Return [X, Y] of the center of cell containing provided text 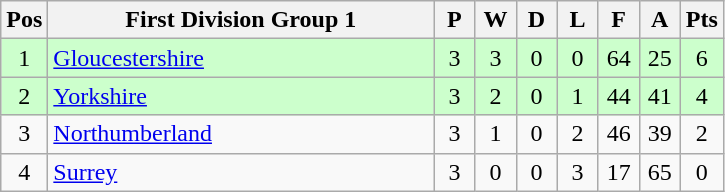
41 [660, 96]
17 [618, 172]
44 [618, 96]
25 [660, 58]
Gloucestershire [241, 58]
Pts [702, 20]
P [454, 20]
W [496, 20]
L [578, 20]
6 [702, 58]
First Division Group 1 [241, 20]
F [618, 20]
Surrey [241, 172]
Yorkshire [241, 96]
65 [660, 172]
64 [618, 58]
A [660, 20]
46 [618, 134]
Pos [24, 20]
D [536, 20]
Northumberland [241, 134]
39 [660, 134]
